For the text-containing cell, return its midpoint in [X, Y] coordinate format. 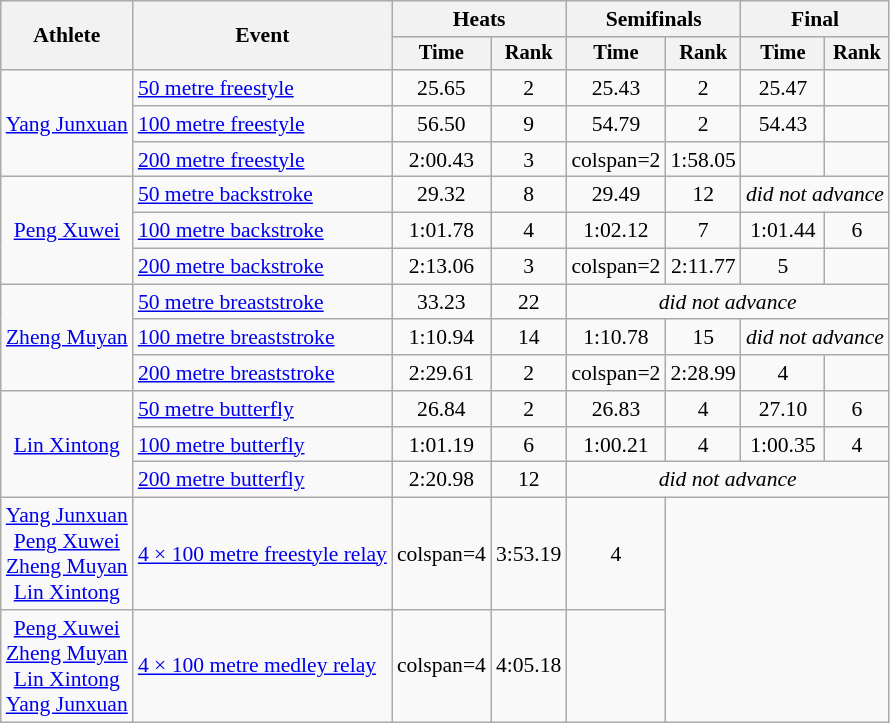
56.50 [442, 124]
1:02.12 [616, 231]
200 metre freestyle [262, 160]
4 × 100 metre medley relay [262, 666]
Peng Xuwei [67, 230]
100 metre freestyle [262, 124]
54.79 [616, 124]
2:00.43 [442, 160]
100 metre butterfly [262, 445]
2:28.99 [702, 373]
1:01.78 [442, 231]
Lin Xintong [67, 444]
33.23 [442, 302]
29.32 [442, 195]
4:05.18 [528, 666]
100 metre backstroke [262, 231]
2:13.06 [442, 267]
1:10.94 [442, 338]
29.49 [616, 195]
1:01.44 [783, 231]
Heats [480, 19]
2:11.77 [702, 267]
22 [528, 302]
50 metre freestyle [262, 88]
25.43 [616, 88]
100 metre breaststroke [262, 338]
7 [702, 231]
Semifinals [654, 19]
Athlete [67, 36]
Final [815, 19]
1:10.78 [616, 338]
25.65 [442, 88]
50 metre backstroke [262, 195]
50 metre breaststroke [262, 302]
200 metre backstroke [262, 267]
Peng Xuwei Zheng Muyan Lin Xintong Yang Junxuan [67, 666]
9 [528, 124]
8 [528, 195]
200 metre butterfly [262, 480]
2:20.98 [442, 480]
1:00.35 [783, 445]
25.47 [783, 88]
27.10 [783, 409]
5 [783, 267]
14 [528, 338]
54.43 [783, 124]
3:53.19 [528, 554]
1:00.21 [616, 445]
26.84 [442, 409]
Yang Junxuan Peng Xuwei Zheng Muyan Lin Xintong [67, 554]
2:29.61 [442, 373]
Yang Junxuan [67, 124]
200 metre breaststroke [262, 373]
1:58.05 [702, 160]
Zheng Muyan [67, 338]
1:01.19 [442, 445]
50 metre butterfly [262, 409]
Event [262, 36]
15 [702, 338]
4 × 100 metre freestyle relay [262, 554]
26.83 [616, 409]
